Return [x, y] of the center of cell containing provided text 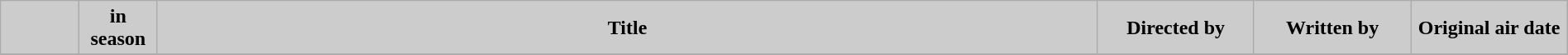
in season [117, 28]
Directed by [1176, 28]
Title [627, 28]
Original air date [1489, 28]
Written by [1331, 28]
